Pinpoint the cell where the given text exists, returning its [X, Y] midpoint coordinate. 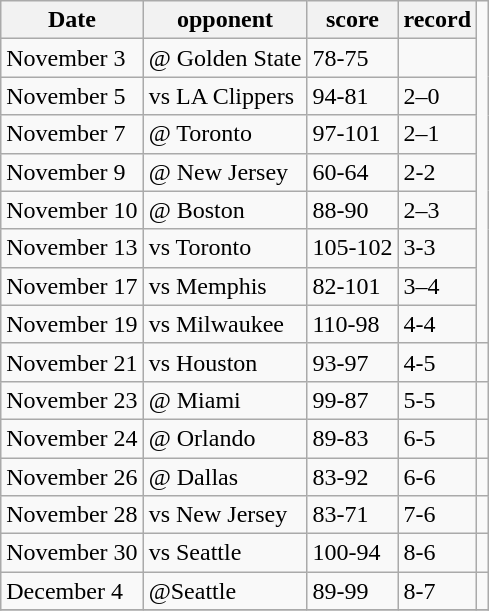
5-5 [438, 400]
3–4 [438, 286]
2–3 [438, 210]
83-92 [352, 477]
@ Miami [225, 400]
88-90 [352, 210]
8-7 [438, 591]
vs Milwaukee [225, 324]
@ Boston [225, 210]
94-81 [352, 96]
vs New Jersey [225, 515]
November 19 [72, 324]
78-75 [352, 58]
6-6 [438, 477]
110-98 [352, 324]
November 28 [72, 515]
November 24 [72, 438]
2–0 [438, 96]
November 5 [72, 96]
November 21 [72, 362]
December 4 [72, 591]
4-4 [438, 324]
vs Memphis [225, 286]
2–1 [438, 134]
vs Seattle [225, 553]
100-94 [352, 553]
93-97 [352, 362]
Date [72, 20]
November 3 [72, 58]
November 30 [72, 553]
November 13 [72, 248]
89-83 [352, 438]
4-5 [438, 362]
opponent [225, 20]
@Seattle [225, 591]
@ Dallas [225, 477]
83-71 [352, 515]
97-101 [352, 134]
November 26 [72, 477]
November 10 [72, 210]
@ Toronto [225, 134]
7-6 [438, 515]
@ New Jersey [225, 172]
vs LA Clippers [225, 96]
2-2 [438, 172]
8-6 [438, 553]
November 9 [72, 172]
@ Orlando [225, 438]
6-5 [438, 438]
vs Toronto [225, 248]
@ Golden State [225, 58]
score [352, 20]
November 7 [72, 134]
vs Houston [225, 362]
record [438, 20]
60-64 [352, 172]
105-102 [352, 248]
November 17 [72, 286]
89-99 [352, 591]
99-87 [352, 400]
3-3 [438, 248]
November 23 [72, 400]
82-101 [352, 286]
